Return [x, y] of the center of cell containing provided text 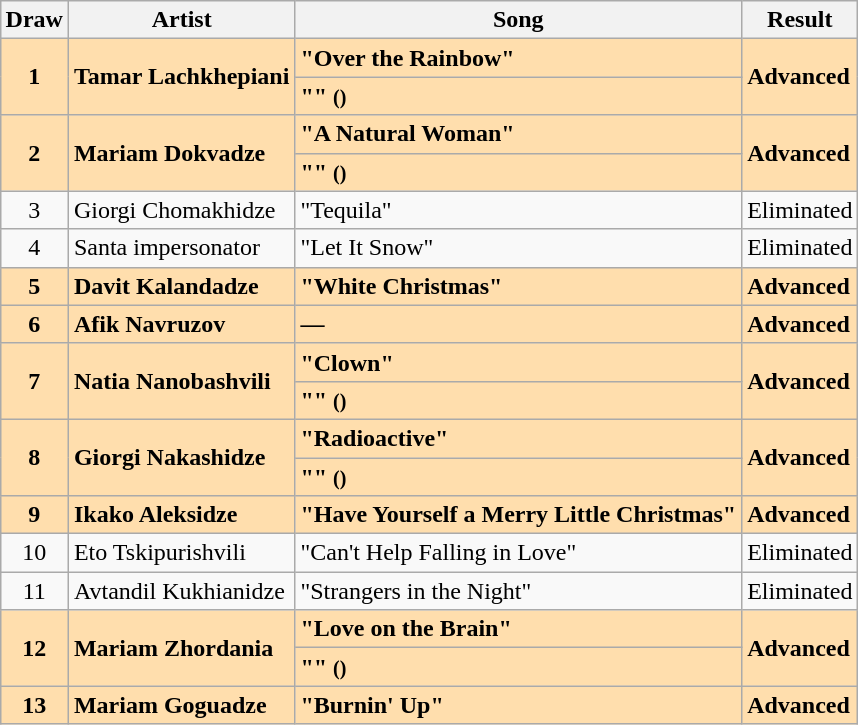
10 [34, 553]
6 [34, 324]
5 [34, 286]
Artist [181, 20]
"Tequila" [518, 210]
Tamar Lachkhepiani [181, 77]
"White Christmas" [518, 286]
"Love on the Brain" [518, 629]
"Clown" [518, 362]
Avtandil Kukhianidze [181, 591]
Afik Navruzov [181, 324]
1 [34, 77]
Song [518, 20]
"Burnin' Up" [518, 705]
"Over the Rainbow" [518, 58]
8 [34, 457]
"Let It Snow" [518, 248]
Ikako Aleksidze [181, 515]
Draw [34, 20]
Eto Tskipurishvili [181, 553]
Mariam Goguadze [181, 705]
Davit Kalandadze [181, 286]
Result [800, 20]
12 [34, 648]
11 [34, 591]
"Have Yourself a Merry Little Christmas" [518, 515]
2 [34, 153]
"A Natural Woman" [518, 134]
3 [34, 210]
"Can't Help Falling in Love" [518, 553]
7 [34, 381]
Giorgi Nakashidze [181, 457]
13 [34, 705]
4 [34, 248]
— [518, 324]
Santa impersonator [181, 248]
Natia Nanobashvili [181, 381]
Mariam Dokvadze [181, 153]
Mariam Zhordania [181, 648]
"Radioactive" [518, 438]
Giorgi Chomakhidze [181, 210]
"Strangers in the Night" [518, 591]
9 [34, 515]
